For the text-containing cell, return its midpoint in [X, Y] coordinate format. 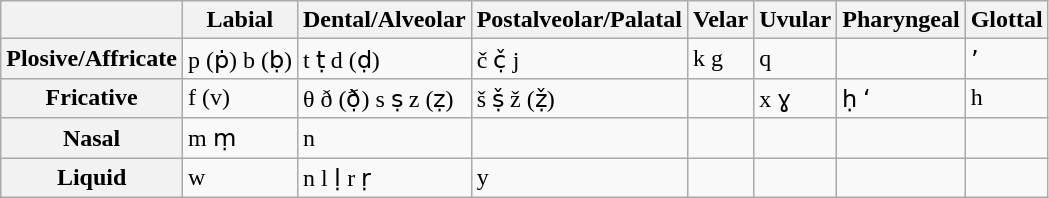
n l ḷ r ṛ [384, 178]
Plosive/Affricate [92, 59]
Nasal [92, 138]
Glottal [1006, 20]
š ṣ̌ ž (ẓ̌) [579, 98]
ḥ ʻ [901, 98]
n [384, 138]
Pharyngeal [901, 20]
t ṭ d (ḍ) [384, 59]
č č̣ j [579, 59]
Postalveolar/Palatal [579, 20]
p (ṗ) b (ḅ) [240, 59]
Fricative [92, 98]
k g [720, 59]
Liquid [92, 178]
w [240, 178]
f (v) [240, 98]
Dental/Alveolar [384, 20]
ʼ [1006, 59]
y [579, 178]
h [1006, 98]
Uvular [796, 20]
m ṃ [240, 138]
Velar [720, 20]
q [796, 59]
θ ð (ð̣) s ṣ z (ẓ) [384, 98]
x ɣ [796, 98]
Labial [240, 20]
